Search for the cell housing the specified text and yield its [X, Y] center coordinate. 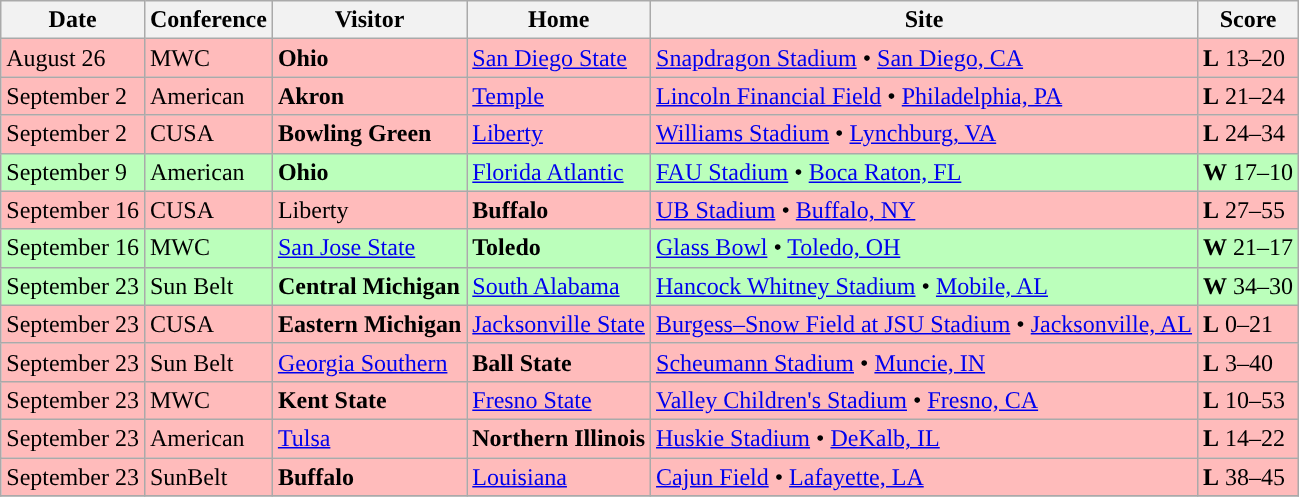
San Diego State [559, 58]
Central Michigan [369, 286]
Valley Children's Stadium • Fresno, CA [924, 400]
San Jose State [369, 248]
Kent State [369, 400]
L 13–20 [1248, 58]
Tulsa [369, 438]
L 27–55 [1248, 210]
SunBelt [208, 477]
L 3–40 [1248, 362]
Huskie Stadium • DeKalb, IL [924, 438]
Georgia Southern [369, 362]
L 10–53 [1248, 400]
Hancock Whitney Stadium • Mobile, AL [924, 286]
Visitor [369, 20]
Northern Illinois [559, 438]
Bowling Green [369, 134]
Conference [208, 20]
W 17–10 [1248, 172]
Burgess–Snow Field at JSU Stadium • Jacksonville, AL [924, 324]
South Alabama [559, 286]
L 38–45 [1248, 477]
Lincoln Financial Field • Philadelphia, PA [924, 96]
Temple [559, 96]
L 21–24 [1248, 96]
Toledo [559, 248]
August 26 [73, 58]
Williams Stadium • Lynchburg, VA [924, 134]
FAU Stadium • Boca Raton, FL [924, 172]
Jacksonville State [559, 324]
Eastern Michigan [369, 324]
Site [924, 20]
Home [559, 20]
Score [1248, 20]
Fresno State [559, 400]
Florida Atlantic [559, 172]
Glass Bowl • Toledo, OH [924, 248]
UB Stadium • Buffalo, NY [924, 210]
Date [73, 20]
September 9 [73, 172]
Snapdragon Stadium • San Diego, CA [924, 58]
Ball State [559, 362]
Akron [369, 96]
Scheumann Stadium • Muncie, IN [924, 362]
W 21–17 [1248, 248]
Louisiana [559, 477]
Cajun Field • Lafayette, LA [924, 477]
L 14–22 [1248, 438]
L 24–34 [1248, 134]
L 0–21 [1248, 324]
W 34–30 [1248, 286]
